Return (X, Y) of the center of cell containing provided text 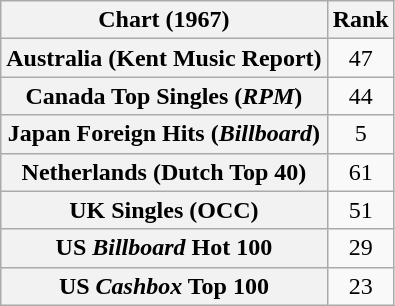
Canada Top Singles (RPM) (164, 96)
44 (360, 96)
US Cashbox Top 100 (164, 286)
US Billboard Hot 100 (164, 248)
Rank (360, 20)
5 (360, 134)
UK Singles (OCC) (164, 210)
23 (360, 286)
47 (360, 58)
Netherlands (Dutch Top 40) (164, 172)
51 (360, 210)
Australia (Kent Music Report) (164, 58)
29 (360, 248)
61 (360, 172)
Chart (1967) (164, 20)
Japan Foreign Hits (Billboard) (164, 134)
